From the cell containing the given text, extract its center point as (X, Y) coordinate. 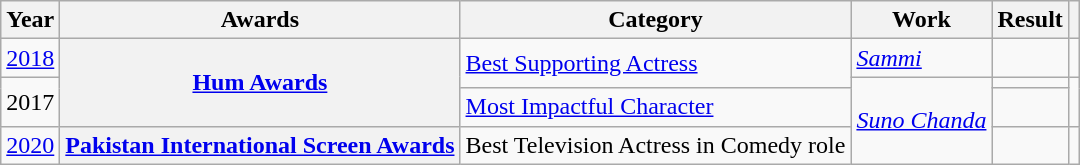
Result (1030, 20)
Best Supporting Actress (656, 64)
Awards (260, 20)
2017 (30, 102)
2020 (30, 145)
Suno Chanda (922, 120)
Sammi (922, 58)
Most Impactful Character (656, 107)
Hum Awards (260, 82)
Year (30, 20)
Work (922, 20)
Category (656, 20)
2018 (30, 58)
Best Television Actress in Comedy role (656, 145)
Pakistan International Screen Awards (260, 145)
